Detect which cell encompasses the target text, then output its (X, Y) center coordinate. 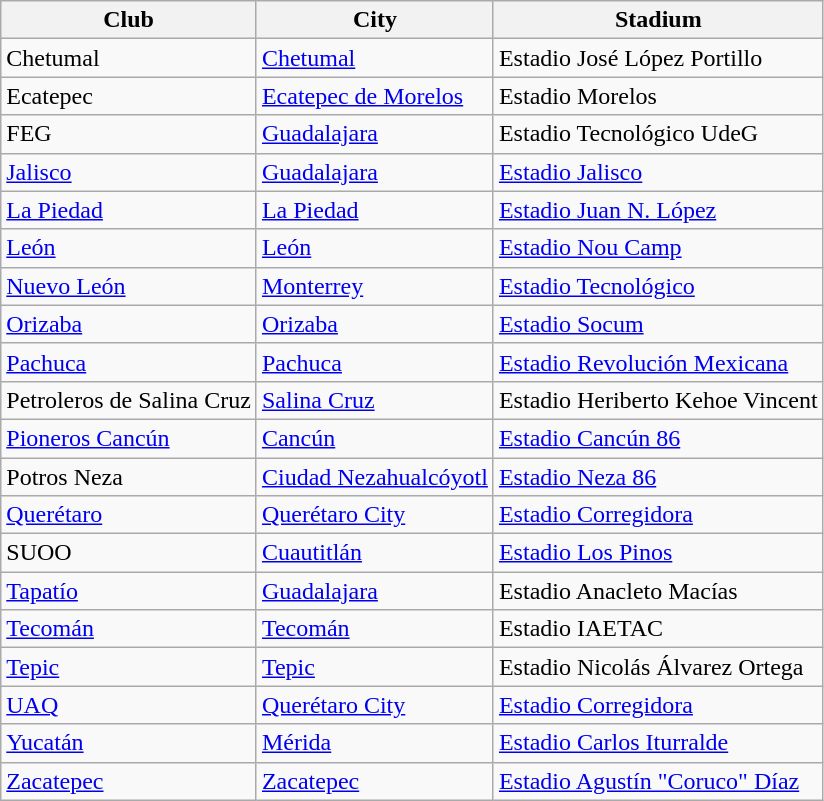
Yucatán (129, 743)
Estadio Heriberto Kehoe Vincent (658, 400)
Potros Neza (129, 477)
Stadium (658, 20)
Estadio IAETAC (658, 629)
Estadio Cancún 86 (658, 438)
Estadio Tecnológico (658, 286)
Club (129, 20)
Cancún (374, 438)
Estadio Carlos Iturralde (658, 743)
Estadio Nicolás Álvarez Ortega (658, 667)
Tapatío (129, 591)
Mérida (374, 743)
Estadio Revolución Mexicana (658, 362)
Petroleros de Salina Cruz (129, 400)
Estadio Anacleto Macías (658, 591)
Cuautitlán (374, 553)
FEG (129, 134)
Pioneros Cancún (129, 438)
City (374, 20)
Estadio Los Pinos (658, 553)
Estadio Agustín "Coruco" Díaz (658, 781)
Monterrey (374, 286)
Estadio Juan N. López (658, 210)
Estadio Socum (658, 324)
Querétaro (129, 515)
Estadio José López Portillo (658, 58)
Salina Cruz (374, 400)
Estadio Tecnológico UdeG (658, 134)
Nuevo León (129, 286)
Ecatepec (129, 96)
SUOO (129, 553)
Estadio Neza 86 (658, 477)
Estadio Nou Camp (658, 248)
Ecatepec de Morelos (374, 96)
Jalisco (129, 172)
Estadio Jalisco (658, 172)
Ciudad Nezahualcóyotl (374, 477)
UAQ (129, 705)
Estadio Morelos (658, 96)
